Capture the cell that displays the provided text and extract its [X, Y] central coordinate. 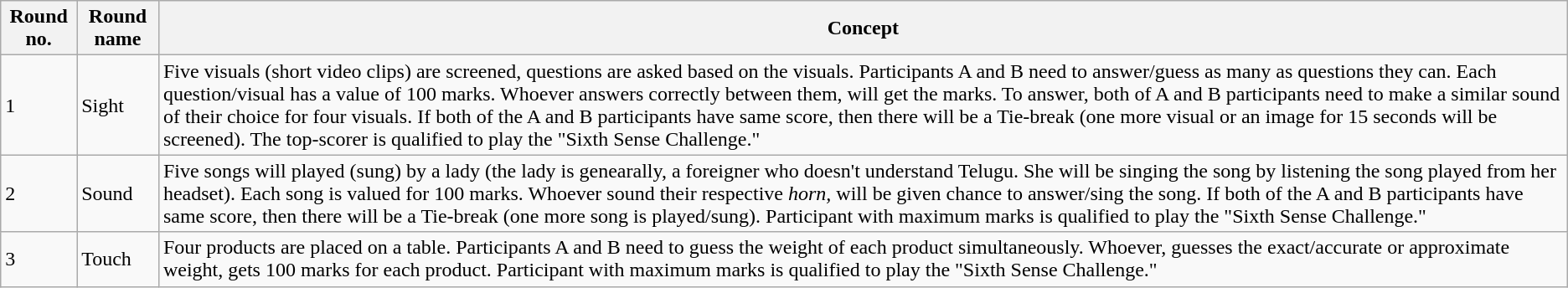
Round name [118, 28]
Concept [863, 28]
Sound [118, 193]
3 [39, 260]
2 [39, 193]
1 [39, 105]
Touch [118, 260]
Round no. [39, 28]
Sight [118, 105]
